Identify which cell holds the provided text, then report its [x, y] central coordinate. 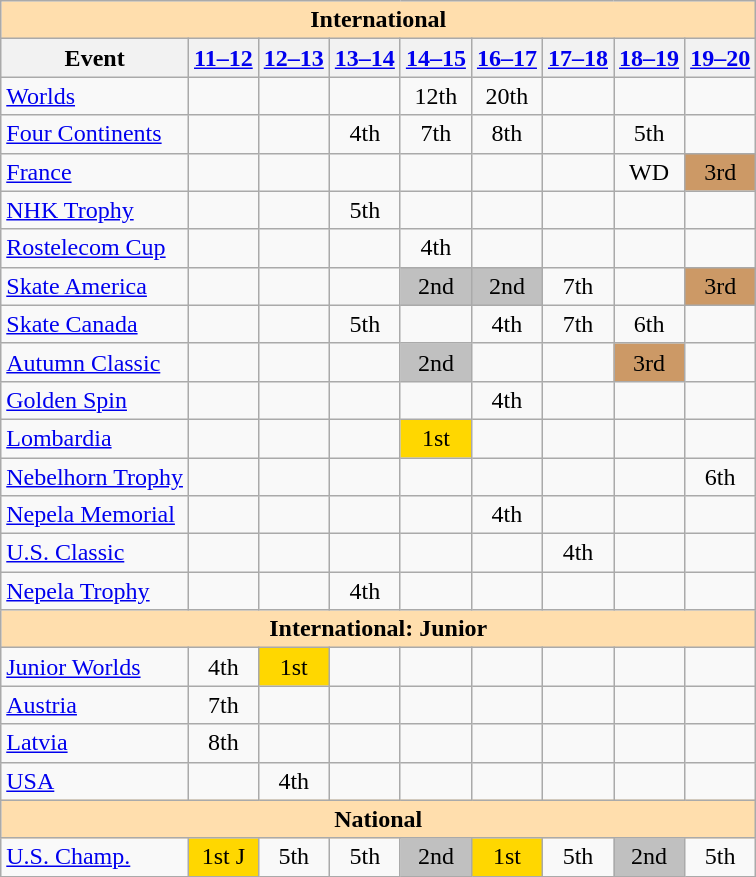
U.S. Champ. [95, 857]
Worlds [95, 96]
12–13 [294, 58]
1st J [223, 857]
WD [650, 172]
12th [436, 96]
20th [506, 96]
17–18 [578, 58]
13–14 [364, 58]
U.S. Classic [95, 553]
Four Continents [95, 134]
Latvia [95, 743]
Event [95, 58]
Austria [95, 705]
Skate Canada [95, 324]
Nepela Trophy [95, 591]
France [95, 172]
Junior Worlds [95, 667]
Golden Spin [95, 400]
International [378, 20]
19–20 [720, 58]
Nebelhorn Trophy [95, 477]
11–12 [223, 58]
International: Junior [378, 629]
Rostelecom Cup [95, 248]
Nepela Memorial [95, 515]
16–17 [506, 58]
Lombardia [95, 438]
NHK Trophy [95, 210]
USA [95, 781]
18–19 [650, 58]
Skate America [95, 286]
National [378, 819]
Autumn Classic [95, 362]
14–15 [436, 58]
